Return the (X, Y) coordinate for the center point of the cell that contains the specified text.  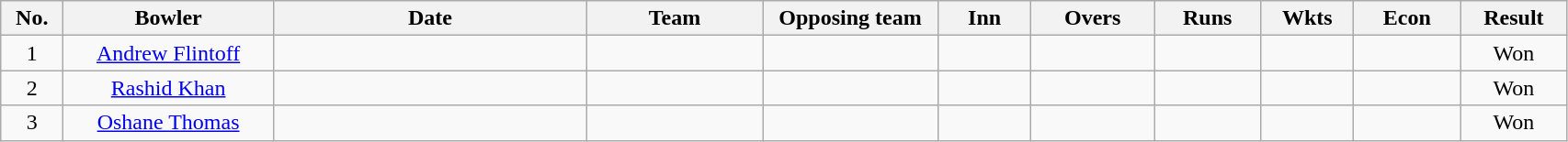
Opposing team (851, 18)
Result (1514, 18)
Team (675, 18)
3 (32, 123)
Econ (1407, 18)
Andrew Flintoff (169, 53)
Oshane Thomas (169, 123)
Wkts (1307, 18)
Bowler (169, 18)
Rashid Khan (169, 88)
Inn (985, 18)
No. (32, 18)
Overs (1093, 18)
Runs (1208, 18)
Date (430, 18)
2 (32, 88)
1 (32, 53)
